Pinpoint the cell where the given text exists, returning its [X, Y] midpoint coordinate. 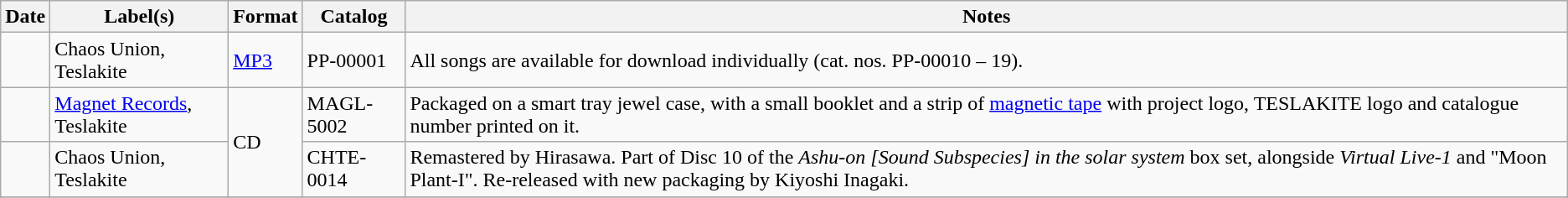
Catalog [353, 17]
Date [25, 17]
MP3 [266, 60]
PP-00001 [353, 60]
Magnet Records, Teslakite [139, 114]
CHTE-0014 [353, 169]
MAGL-5002 [353, 114]
All songs are available for download individually (cat. nos. PP-00010 – 19). [987, 60]
Notes [987, 17]
Format [266, 17]
Label(s) [139, 17]
CD [266, 142]
